From the cell containing the given text, extract its center point as (x, y) coordinate. 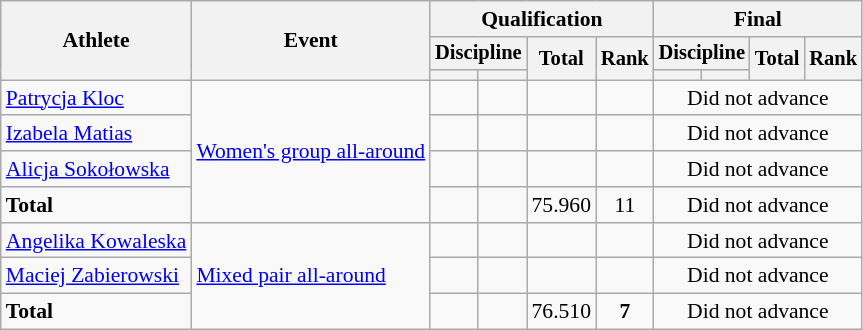
Angelika Kowaleska (96, 241)
Qualification (542, 19)
Patrycja Kloc (96, 98)
Women's group all-around (310, 151)
Mixed pair all-around (310, 276)
Event (310, 40)
Izabela Matias (96, 134)
76.510 (560, 312)
Athlete (96, 40)
75.960 (560, 205)
Final (758, 19)
7 (625, 312)
11 (625, 205)
Alicja Sokołowska (96, 169)
Maciej Zabierowski (96, 276)
